Locate the cell with the specified text and output its (X, Y) center coordinate. 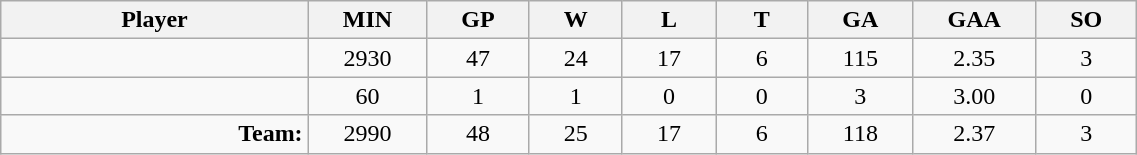
47 (478, 58)
Team: (154, 134)
3.00 (974, 96)
2990 (368, 134)
60 (368, 96)
GAA (974, 20)
2930 (368, 58)
GP (478, 20)
Player (154, 20)
GA (860, 20)
118 (860, 134)
MIN (368, 20)
2.35 (974, 58)
115 (860, 58)
W (576, 20)
SO (1086, 20)
48 (478, 134)
24 (576, 58)
T (762, 20)
2.37 (974, 134)
25 (576, 134)
L (668, 20)
